Determine the [X, Y] coordinate at the center of the cell enclosing the given text.  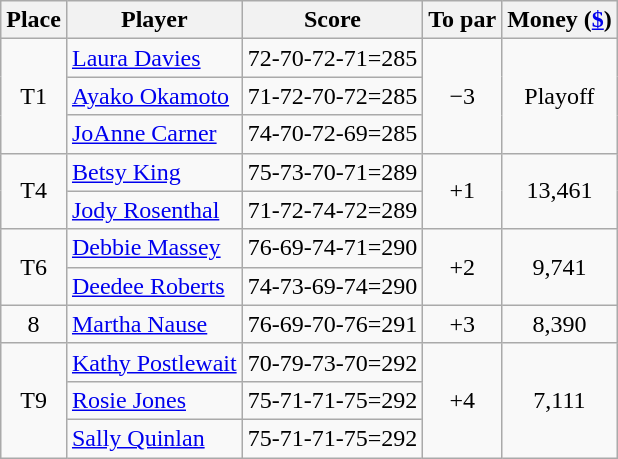
Sally Quinlan [154, 438]
Money ($) [560, 20]
JoAnne Carner [154, 134]
13,461 [560, 191]
76-69-70-76=291 [332, 324]
Playoff [560, 96]
Score [332, 20]
T1 [34, 96]
74-70-72-69=285 [332, 134]
T4 [34, 191]
76-69-74-71=290 [332, 248]
8,390 [560, 324]
Laura Davies [154, 58]
T6 [34, 267]
9,741 [560, 267]
72-70-72-71=285 [332, 58]
71-72-70-72=285 [332, 96]
74-73-69-74=290 [332, 286]
To par [462, 20]
Deedee Roberts [154, 286]
Player [154, 20]
Kathy Postlewait [154, 362]
Betsy King [154, 172]
+4 [462, 400]
+3 [462, 324]
Rosie Jones [154, 400]
−3 [462, 96]
7,111 [560, 400]
75-73-70-71=289 [332, 172]
T9 [34, 400]
Debbie Massey [154, 248]
8 [34, 324]
+2 [462, 267]
+1 [462, 191]
Place [34, 20]
Ayako Okamoto [154, 96]
Martha Nause [154, 324]
71-72-74-72=289 [332, 210]
Jody Rosenthal [154, 210]
70-79-73-70=292 [332, 362]
